Search for the cell housing the specified text and yield its [x, y] center coordinate. 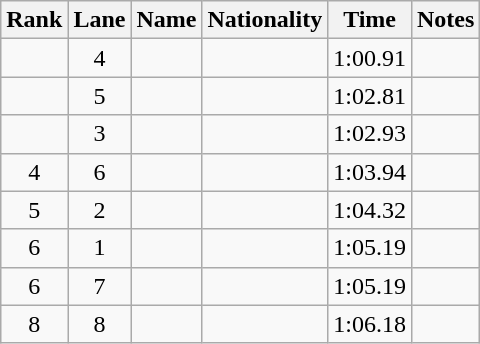
Rank [34, 20]
1:00.91 [370, 58]
Notes [445, 20]
Nationality [265, 20]
1:03.94 [370, 172]
3 [100, 134]
Time [370, 20]
Lane [100, 20]
2 [100, 210]
1:02.81 [370, 96]
1:02.93 [370, 134]
1:06.18 [370, 324]
1 [100, 248]
Name [166, 20]
1:04.32 [370, 210]
7 [100, 286]
